Detect which cell encompasses the target text, then output its (X, Y) center coordinate. 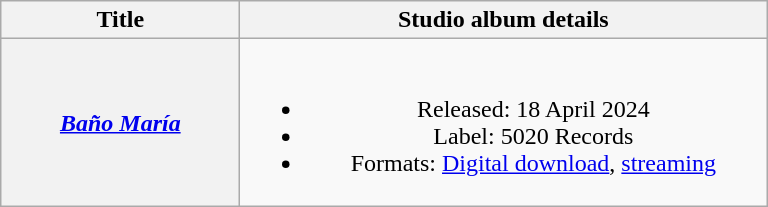
Released: 18 April 2024Label: 5020 RecordsFormats: Digital download, streaming (504, 122)
Title (120, 20)
Studio album details (504, 20)
Baño María (120, 122)
